Extract the (X, Y) coordinate from the center of the cell holding the provided text.  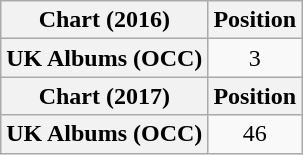
Chart (2017) (104, 96)
46 (255, 134)
Chart (2016) (104, 20)
3 (255, 58)
